Identify which cell holds the provided text, then report its [X, Y] central coordinate. 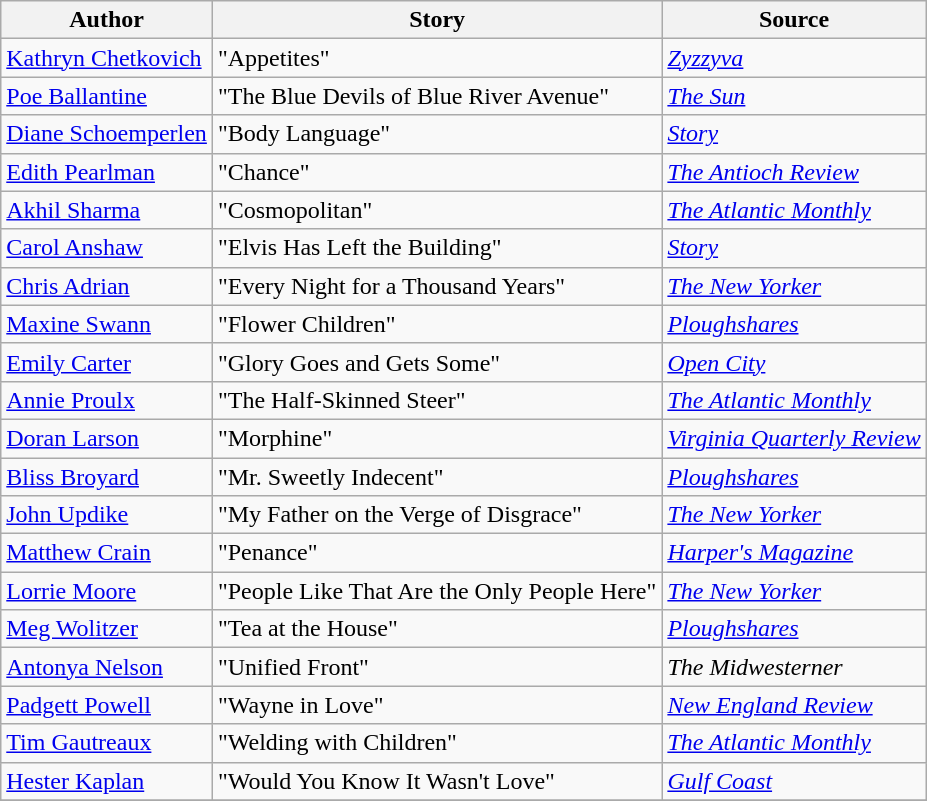
"Every Night for a Thousand Years" [436, 286]
Poe Ballantine [107, 96]
Zyzzyva [794, 58]
"The Half-Skinned Steer" [436, 400]
"Body Language" [436, 134]
Annie Proulx [107, 400]
Antonya Nelson [107, 667]
Virginia Quarterly Review [794, 438]
"Morphine" [436, 438]
"Mr. Sweetly Indecent" [436, 477]
"Elvis Has Left the Building" [436, 248]
John Updike [107, 515]
"Unified Front" [436, 667]
Doran Larson [107, 438]
Lorrie Moore [107, 591]
"Glory Goes and Gets Some" [436, 362]
"Welding with Children" [436, 743]
Hester Kaplan [107, 781]
"Would You Know It Wasn't Love" [436, 781]
The Midwesterner [794, 667]
Author [107, 20]
Gulf Coast [794, 781]
Padgett Powell [107, 705]
Meg Wolitzer [107, 629]
Bliss Broyard [107, 477]
Emily Carter [107, 362]
"Appetites" [436, 58]
The Sun [794, 96]
"My Father on the Verge of Disgrace" [436, 515]
"Cosmopolitan" [436, 210]
New England Review [794, 705]
The Antioch Review [794, 172]
Kathryn Chetkovich [107, 58]
Source [794, 20]
"People Like That Are the Only People Here" [436, 591]
"Chance" [436, 172]
Open City [794, 362]
Maxine Swann [107, 324]
Tim Gautreaux [107, 743]
Carol Anshaw [107, 248]
Diane Schoemperlen [107, 134]
Harper's Magazine [794, 553]
"Wayne in Love" [436, 705]
"Tea at the House" [436, 629]
Matthew Crain [107, 553]
Akhil Sharma [107, 210]
"Flower Children" [436, 324]
"The Blue Devils of Blue River Avenue" [436, 96]
Edith Pearlman [107, 172]
Chris Adrian [107, 286]
"Penance" [436, 553]
